Provide the (x, y) coordinate of the cell's center where the given text is located.  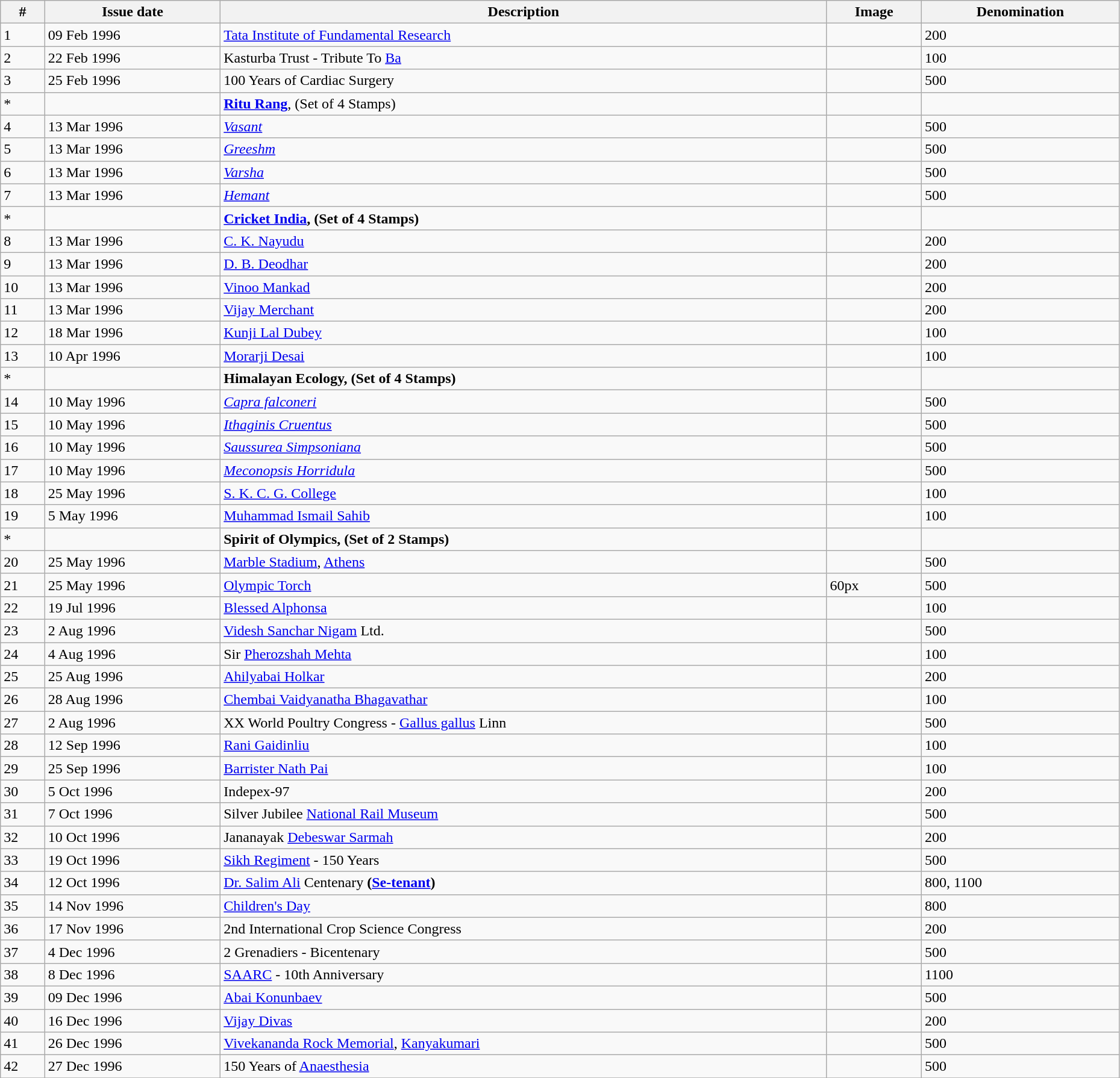
Tata Institute of Fundamental Research (524, 35)
38 (23, 974)
24 (23, 653)
Vijay Merchant (524, 310)
22 (23, 608)
10 Apr 1996 (133, 356)
09 Feb 1996 (133, 35)
Saussurea Simpsoniana (524, 447)
1 (23, 35)
21 (23, 585)
Rani Gaidinliu (524, 746)
Ahilyabai Holkar (524, 677)
800 (1020, 906)
2nd International Crop Science Congress (524, 929)
Meconopsis Horridula (524, 470)
Blessed Alphonsa (524, 608)
42 (23, 1067)
34 (23, 883)
Sir Pherozshah Mehta (524, 653)
28 (23, 746)
28 Aug 1996 (133, 700)
19 (23, 516)
5 May 1996 (133, 516)
8 Dec 1996 (133, 974)
16 Dec 1996 (133, 1021)
25 (23, 677)
25 Sep 1996 (133, 768)
32 (23, 837)
20 (23, 562)
33 (23, 860)
16 (23, 447)
Abai Konunbaev (524, 997)
XX World Poultry Congress - Gallus gallus Linn (524, 723)
23 (23, 631)
Vinoo Mankad (524, 287)
9 (23, 264)
7 Oct 1996 (133, 814)
Olympic Torch (524, 585)
41 (23, 1044)
17 Nov 1996 (133, 929)
3 (23, 81)
12 Sep 1996 (133, 746)
Varsha (524, 172)
Dr. Salim Ali Centenary (Se-tenant) (524, 883)
19 Jul 1996 (133, 608)
Sikh Regiment - 150 Years (524, 860)
25 Aug 1996 (133, 677)
Denomination (1020, 12)
Cricket India, (Set of 4 Stamps) (524, 218)
5 (23, 149)
10 (23, 287)
26 Dec 1996 (133, 1044)
4 Aug 1996 (133, 653)
30 (23, 791)
Marble Stadium, Athens (524, 562)
Vasant (524, 126)
1100 (1020, 974)
12 Oct 1996 (133, 883)
09 Dec 1996 (133, 997)
Kasturba Trust - Tribute To Ba (524, 58)
2 Grenadiers - Bicentenary (524, 952)
37 (23, 952)
27 Dec 1996 (133, 1067)
35 (23, 906)
36 (23, 929)
S. K. C. G. College (524, 493)
8 (23, 241)
Barrister Nath Pai (524, 768)
15 (23, 425)
Morarji Desai (524, 356)
19 Oct 1996 (133, 860)
25 Feb 1996 (133, 81)
Jananayak Debeswar Sarmah (524, 837)
60px (874, 585)
4 (23, 126)
Spirit of Olympics, (Set of 2 Stamps) (524, 539)
7 (23, 195)
17 (23, 470)
Vijay Divas (524, 1021)
Issue date (133, 12)
Children's Day (524, 906)
Capra falconeri (524, 402)
Indepex-97 (524, 791)
Kunji Lal Dubey (524, 333)
Muhammad Ismail Sahib (524, 516)
29 (23, 768)
Vivekananda Rock Memorial, Kanyakumari (524, 1044)
31 (23, 814)
C. K. Nayudu (524, 241)
27 (23, 723)
6 (23, 172)
22 Feb 1996 (133, 58)
800, 1100 (1020, 883)
39 (23, 997)
Ritu Rang, (Set of 4 Stamps) (524, 104)
11 (23, 310)
150 Years of Anaesthesia (524, 1067)
Silver Jubilee National Rail Museum (524, 814)
Hemant (524, 195)
Chembai Vaidyanatha Bhagavathar (524, 700)
14 (23, 402)
D. B. Deodhar (524, 264)
100 Years of Cardiac Surgery (524, 81)
18 Mar 1996 (133, 333)
Greeshm (524, 149)
5 Oct 1996 (133, 791)
Ithaginis Cruentus (524, 425)
Description (524, 12)
18 (23, 493)
10 Oct 1996 (133, 837)
SAARC - 10th Anniversary (524, 974)
Videsh Sanchar Nigam Ltd. (524, 631)
Image (874, 12)
4 Dec 1996 (133, 952)
14 Nov 1996 (133, 906)
12 (23, 333)
2 (23, 58)
26 (23, 700)
Himalayan Ecology, (Set of 4 Stamps) (524, 379)
13 (23, 356)
# (23, 12)
40 (23, 1021)
